Detect which cell encompasses the target text, then output its [X, Y] center coordinate. 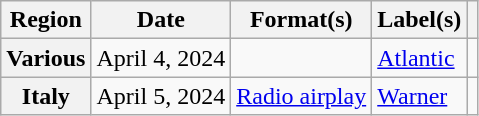
Italy [46, 96]
Warner [420, 96]
Format(s) [302, 20]
Region [46, 20]
Label(s) [420, 20]
Atlantic [420, 58]
April 5, 2024 [161, 96]
Various [46, 58]
April 4, 2024 [161, 58]
Date [161, 20]
Radio airplay [302, 96]
